Return [X, Y] of the center of cell containing provided text 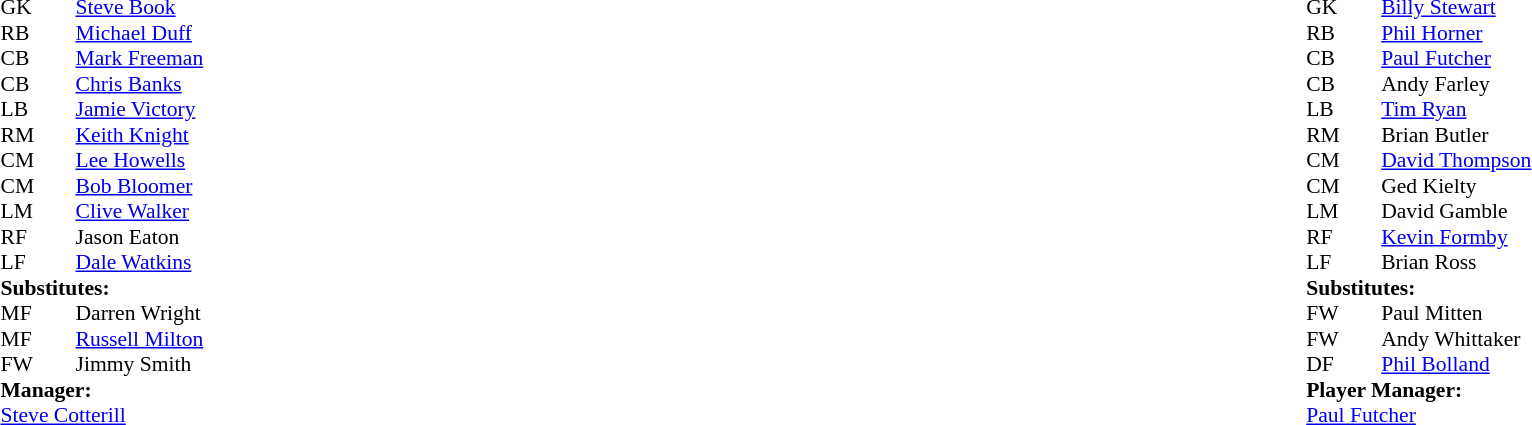
Kevin Formby [1456, 237]
David Gamble [1456, 211]
Chris Banks [140, 84]
Manager: [102, 390]
Andy Farley [1456, 84]
Michael Duff [140, 33]
Tim Ryan [1456, 109]
Jimmy Smith [140, 365]
Brian Butler [1456, 135]
Paul Mitten [1456, 313]
Keith Knight [140, 135]
Jason Eaton [140, 237]
Bob Bloomer [140, 186]
Brian Ross [1456, 263]
Paul Futcher [1456, 59]
Andy Whittaker [1456, 339]
David Thompson [1456, 161]
Russell Milton [140, 339]
Lee Howells [140, 161]
Phil Horner [1456, 33]
Player Manager: [1418, 390]
Jamie Victory [140, 109]
Phil Bolland [1456, 365]
Clive Walker [140, 211]
Dale Watkins [140, 263]
Ged Kielty [1456, 186]
DF [1325, 365]
Darren Wright [140, 313]
Mark Freeman [140, 59]
